Pinpoint the cell where the given text exists, returning its [x, y] midpoint coordinate. 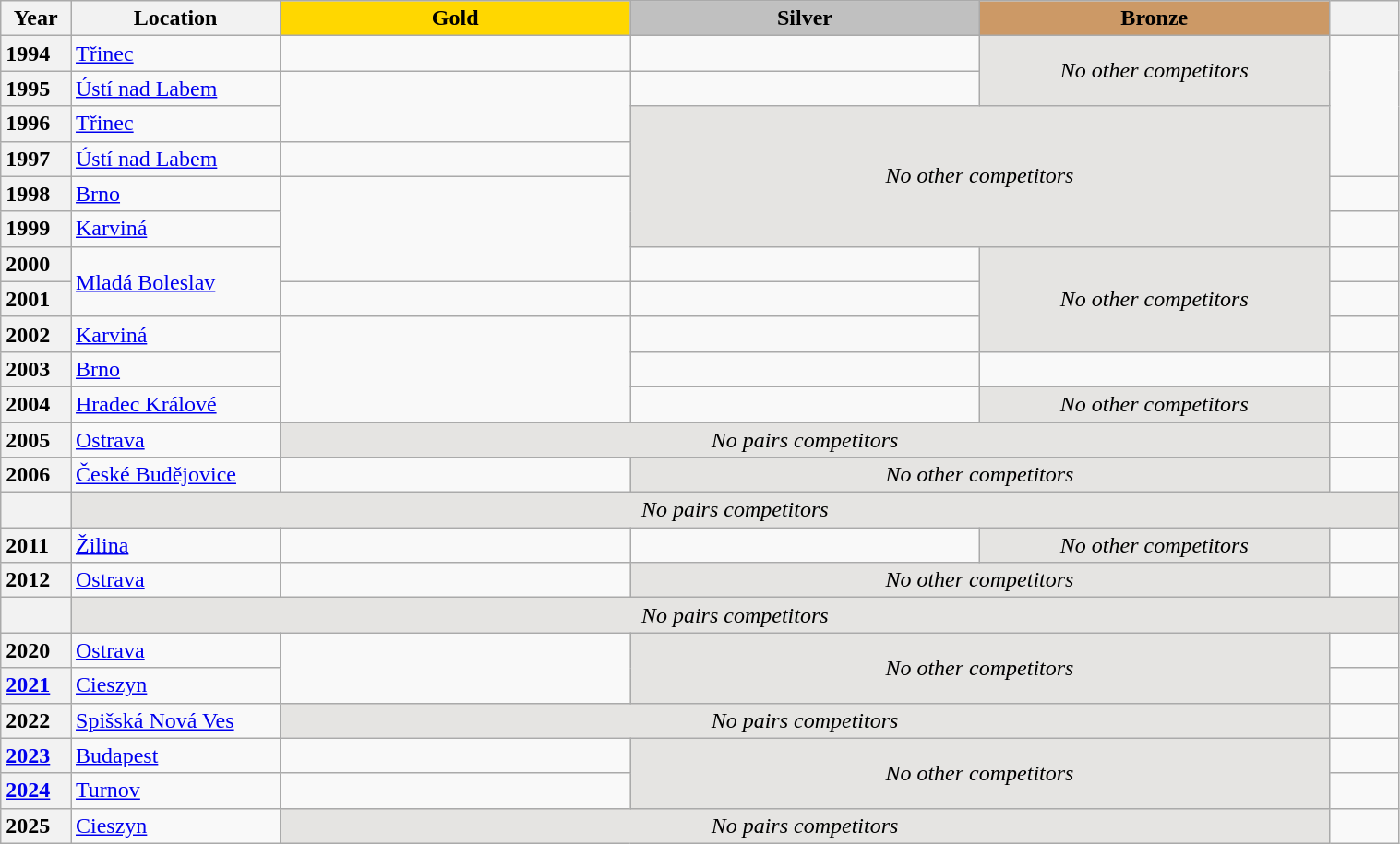
Location [175, 18]
Hradec Králové [175, 404]
2003 [36, 369]
Bronze [1154, 18]
2023 [36, 755]
2020 [36, 650]
Spišská Nová Ves [175, 720]
České Budějovice [175, 475]
2001 [36, 299]
Year [36, 18]
1997 [36, 159]
1998 [36, 194]
1996 [36, 124]
2005 [36, 440]
2025 [36, 826]
2006 [36, 475]
Budapest [175, 755]
2000 [36, 264]
Turnov [175, 791]
Silver [805, 18]
2022 [36, 720]
2012 [36, 580]
2004 [36, 404]
2002 [36, 334]
1999 [36, 229]
Mladá Boleslav [175, 281]
2024 [36, 791]
Gold [456, 18]
2021 [36, 685]
1995 [36, 89]
Žilina [175, 545]
2011 [36, 545]
1994 [36, 53]
